Extract the [x, y] coordinate from the center of the cell holding the provided text.  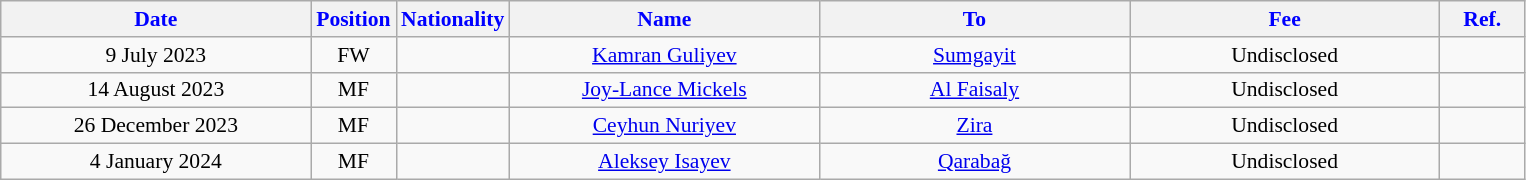
Ref. [1482, 19]
To [974, 19]
14 August 2023 [156, 90]
Kamran Guliyev [664, 55]
Position [354, 19]
Ceyhun Nuriyev [664, 126]
Name [664, 19]
Nationality [452, 19]
Zira [974, 126]
9 July 2023 [156, 55]
Date [156, 19]
Aleksey Isayev [664, 162]
4 January 2024 [156, 162]
Fee [1285, 19]
Al Faisaly [974, 90]
Sumgayit [974, 55]
Qarabağ [974, 162]
FW [354, 55]
26 December 2023 [156, 126]
Joy-Lance Mickels [664, 90]
